Extract the (x, y) coordinate from the center of the cell holding the provided text.  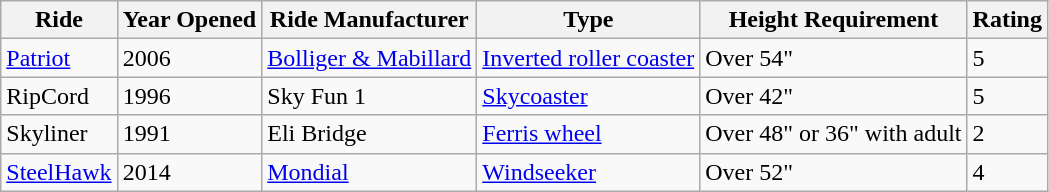
2006 (190, 58)
Skycoaster (588, 96)
2 (1007, 134)
Rating (1007, 20)
Mondial (370, 172)
Windseeker (588, 172)
Ride (59, 20)
Over 54" (834, 58)
Over 48" or 36" with adult (834, 134)
2014 (190, 172)
Bolliger & Mabillard (370, 58)
Skyliner (59, 134)
RipCord (59, 96)
Over 52" (834, 172)
Ferris wheel (588, 134)
Eli Bridge (370, 134)
Sky Fun 1 (370, 96)
Over 42" (834, 96)
Height Requirement (834, 20)
Year Opened (190, 20)
1991 (190, 134)
1996 (190, 96)
Ride Manufacturer (370, 20)
Inverted roller coaster (588, 58)
SteelHawk (59, 172)
Patriot (59, 58)
Type (588, 20)
4 (1007, 172)
